Search for the cell housing the specified text and yield its [x, y] center coordinate. 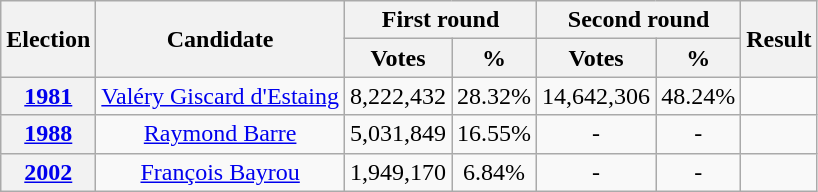
28.32% [494, 96]
Candidate [220, 39]
16.55% [494, 134]
First round [440, 20]
8,222,432 [398, 96]
Valéry Giscard d'Estaing [220, 96]
1988 [48, 134]
Second round [639, 20]
Raymond Barre [220, 134]
1981 [48, 96]
2002 [48, 172]
1,949,170 [398, 172]
6.84% [494, 172]
François Bayrou [220, 172]
5,031,849 [398, 134]
Election [48, 39]
14,642,306 [596, 96]
Result [779, 39]
48.24% [698, 96]
